From the cell containing the given text, extract its center point as [x, y] coordinate. 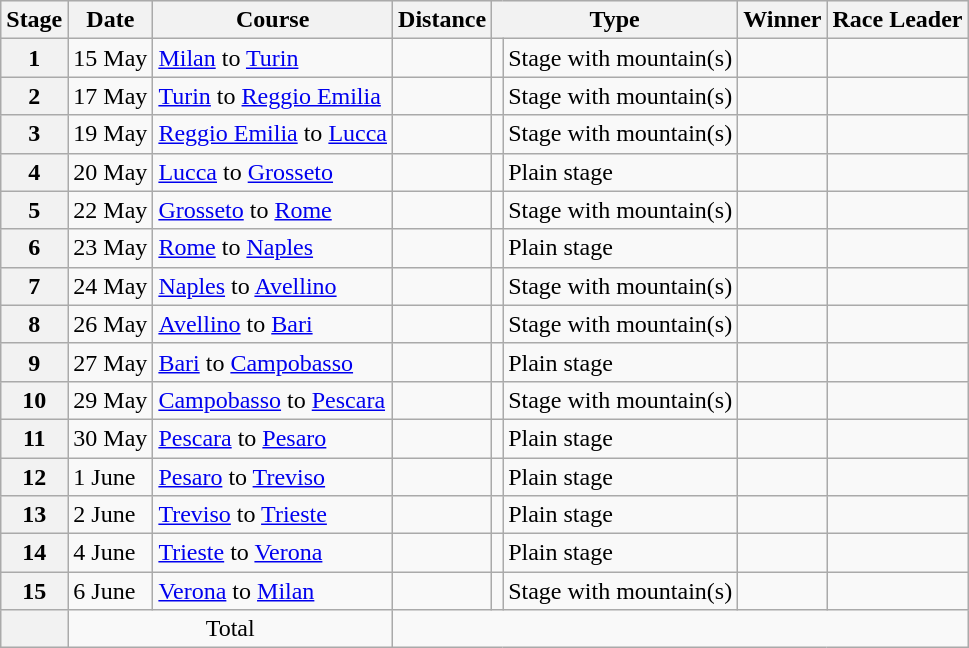
15 May [110, 58]
Trieste to Verona [273, 553]
15 [34, 591]
22 May [110, 210]
24 May [110, 286]
1 June [110, 477]
2 June [110, 515]
4 June [110, 553]
5 [34, 210]
Naples to Avellino [273, 286]
9 [34, 362]
Milan to Turin [273, 58]
Turin to Reggio Emilia [273, 96]
Grosseto to Rome [273, 210]
Race Leader [898, 20]
Treviso to Trieste [273, 515]
Avellino to Bari [273, 324]
Reggio Emilia to Lucca [273, 134]
11 [34, 438]
Type [615, 20]
3 [34, 134]
20 May [110, 172]
12 [34, 477]
6 June [110, 591]
Total [230, 629]
1 [34, 58]
17 May [110, 96]
Distance [442, 20]
23 May [110, 248]
14 [34, 553]
29 May [110, 400]
27 May [110, 362]
Rome to Naples [273, 248]
6 [34, 248]
10 [34, 400]
19 May [110, 134]
Stage [34, 20]
Verona to Milan [273, 591]
Lucca to Grosseto [273, 172]
30 May [110, 438]
13 [34, 515]
4 [34, 172]
Bari to Campobasso [273, 362]
2 [34, 96]
Date [110, 20]
Course [273, 20]
Campobasso to Pescara [273, 400]
7 [34, 286]
Winner [782, 20]
Pescara to Pesaro [273, 438]
26 May [110, 324]
8 [34, 324]
Pesaro to Treviso [273, 477]
